Return the [X, Y] coordinate for the center point of the cell that contains the specified text.  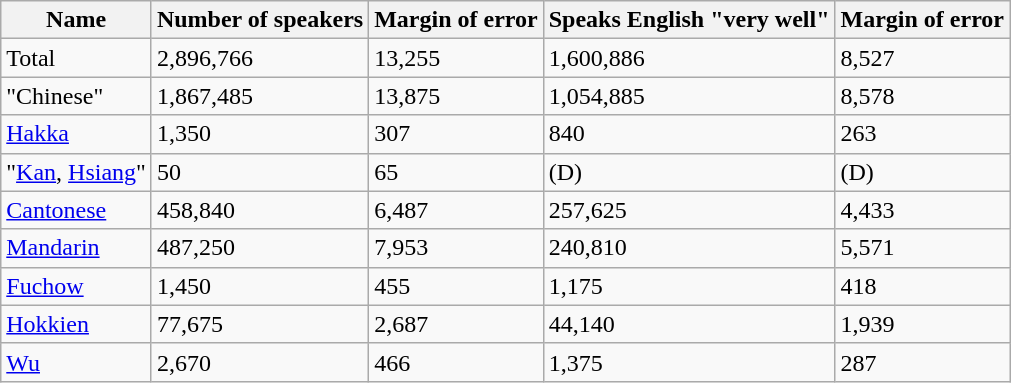
"Kan, Hsiang" [76, 172]
458,840 [260, 210]
1,375 [689, 362]
2,687 [456, 324]
Speaks English "very well" [689, 20]
307 [456, 134]
263 [922, 134]
2,670 [260, 362]
65 [456, 172]
1,867,485 [260, 96]
"Chinese" [76, 96]
5,571 [922, 248]
13,875 [456, 96]
840 [689, 134]
7,953 [456, 248]
1,175 [689, 286]
1,939 [922, 324]
257,625 [689, 210]
13,255 [456, 58]
4,433 [922, 210]
Hokkien [76, 324]
1,450 [260, 286]
50 [260, 172]
8,578 [922, 96]
6,487 [456, 210]
8,527 [922, 58]
Fuchow [76, 286]
240,810 [689, 248]
Number of speakers [260, 20]
287 [922, 362]
1,054,885 [689, 96]
487,250 [260, 248]
44,140 [689, 324]
418 [922, 286]
Name [76, 20]
77,675 [260, 324]
Cantonese [76, 210]
Wu [76, 362]
2,896,766 [260, 58]
Hakka [76, 134]
Mandarin [76, 248]
1,600,886 [689, 58]
1,350 [260, 134]
455 [456, 286]
Total [76, 58]
466 [456, 362]
